Capture the cell that displays the provided text and extract its (X, Y) central coordinate. 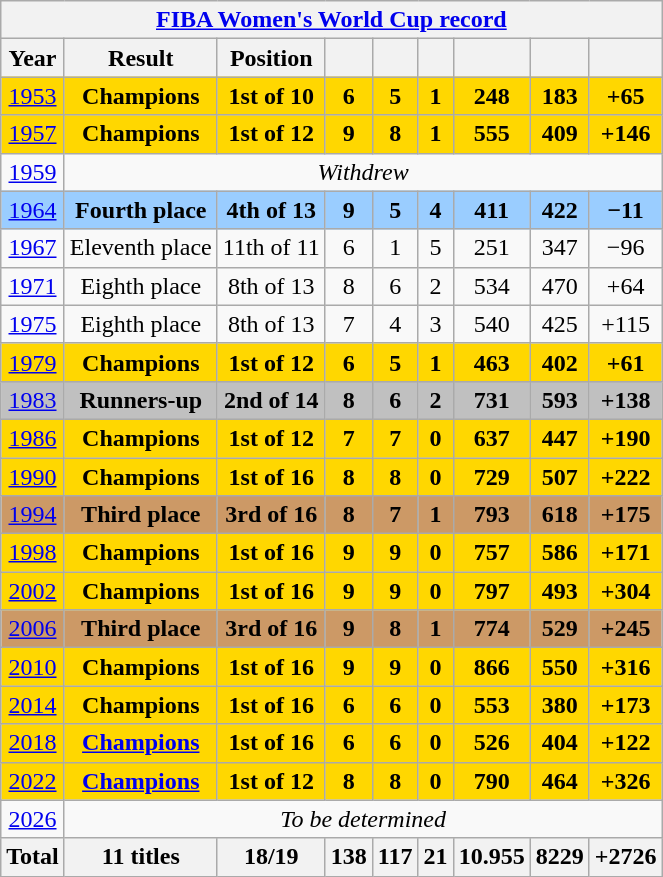
+245 (626, 629)
1953 (33, 96)
586 (560, 553)
11th of 11 (271, 248)
To be determined (363, 819)
1979 (33, 362)
526 (492, 743)
2nd of 14 (271, 400)
409 (560, 134)
Eleventh place (140, 248)
1967 (33, 248)
117 (395, 857)
1998 (33, 553)
1994 (33, 515)
+222 (626, 477)
493 (560, 591)
FIBA Women's World Cup record (332, 20)
+61 (626, 362)
790 (492, 781)
8229 (560, 857)
470 (560, 286)
774 (492, 629)
3 (436, 324)
+138 (626, 400)
1st of 10 (271, 96)
464 (560, 781)
507 (560, 477)
797 (492, 591)
553 (492, 705)
18/19 (271, 857)
+173 (626, 705)
757 (492, 553)
637 (492, 438)
402 (560, 362)
2026 (33, 819)
183 (560, 96)
+171 (626, 553)
729 (492, 477)
731 (492, 400)
+304 (626, 591)
Position (271, 58)
11 titles (140, 857)
347 (560, 248)
380 (560, 705)
555 (492, 134)
2018 (33, 743)
+64 (626, 286)
447 (560, 438)
2006 (33, 629)
Runners-up (140, 400)
−11 (626, 210)
540 (492, 324)
463 (492, 362)
10.955 (492, 857)
866 (492, 667)
−96 (626, 248)
1964 (33, 210)
2014 (33, 705)
411 (492, 210)
+326 (626, 781)
1975 (33, 324)
4th of 13 (271, 210)
2022 (33, 781)
1986 (33, 438)
Withdrew (363, 172)
404 (560, 743)
1983 (33, 400)
529 (560, 629)
+175 (626, 515)
138 (348, 857)
251 (492, 248)
425 (560, 324)
1971 (33, 286)
1959 (33, 172)
+146 (626, 134)
Year (33, 58)
+122 (626, 743)
618 (560, 515)
593 (560, 400)
2002 (33, 591)
1990 (33, 477)
2010 (33, 667)
248 (492, 96)
Total (33, 857)
550 (560, 667)
1957 (33, 134)
Result (140, 58)
422 (560, 210)
534 (492, 286)
+2726 (626, 857)
793 (492, 515)
+316 (626, 667)
21 (436, 857)
+115 (626, 324)
Fourth place (140, 210)
+65 (626, 96)
+190 (626, 438)
